Determine the (X, Y) coordinate at the center of the cell enclosing the given text.  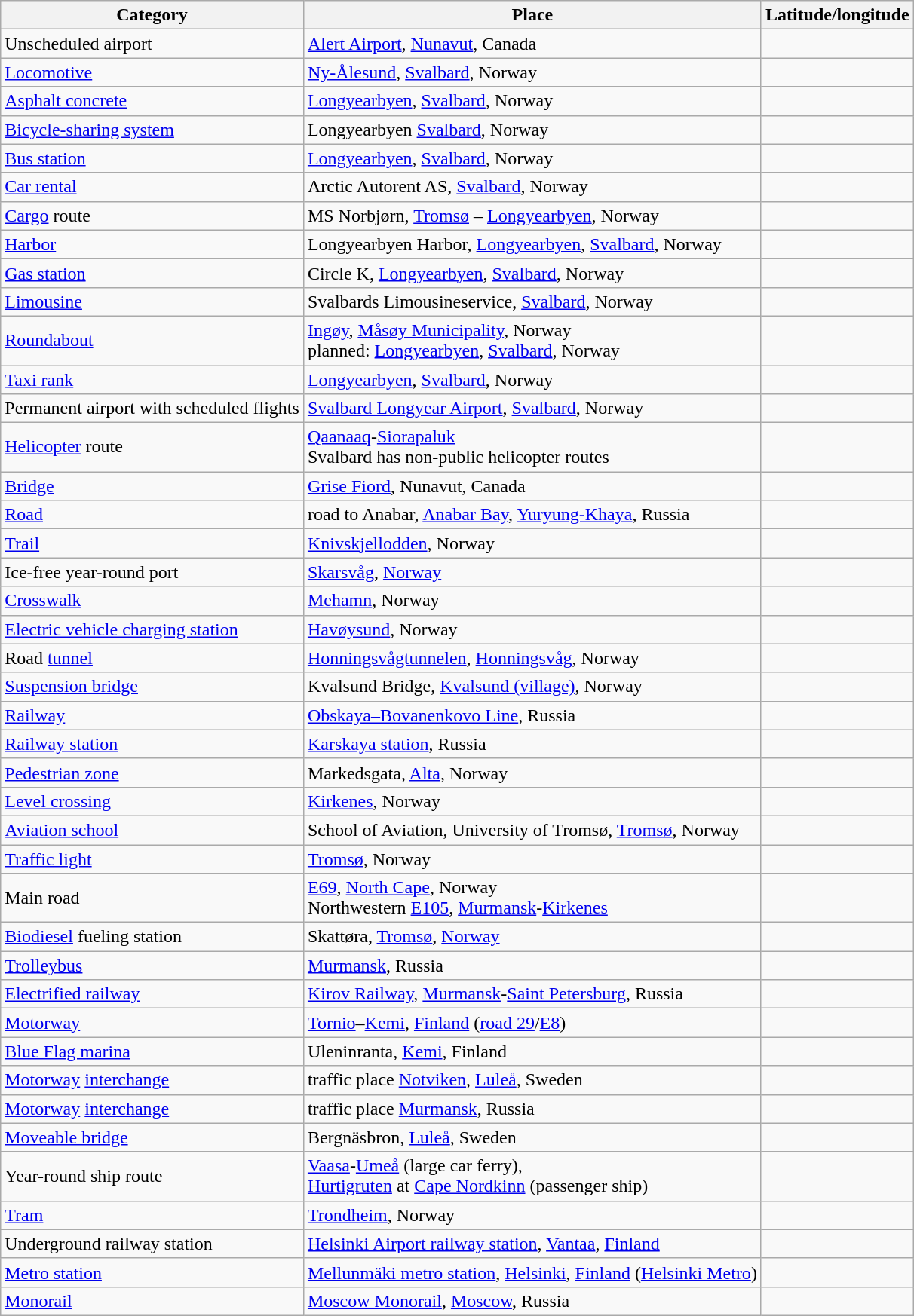
Level crossing (152, 801)
Year-round ship route (152, 1176)
Tromsø, Norway (532, 858)
Longyearbyen Svalbard, Norway (532, 130)
Karskaya station, Russia (532, 744)
Road tunnel (152, 658)
Qaanaaq-SiorapalukSvalbard has non-public helicopter routes (532, 448)
Ingøy, Måsøy Municipality, Norwayplanned: Longyearbyen, Svalbard, Norway (532, 341)
Obskaya–Bovanenkovo Line, Russia (532, 715)
Railway (152, 715)
Kirov Railway, Murmansk-Saint Petersburg, Russia (532, 994)
Monorail (152, 1301)
Cargo route (152, 216)
Latitude/longitude (837, 15)
Blue Flag marina (152, 1051)
E69, North Cape, NorwayNorthwestern E105, Murmansk-Kirkenes (532, 898)
Tornio–Kemi, Finland (road 29/E8) (532, 1023)
Taxi rank (152, 379)
Alert Airport, Nunavut, Canada (532, 44)
Roundabout (152, 341)
Road (152, 515)
Murmansk, Russia (532, 966)
Permanent airport with scheduled flights (152, 409)
traffic place Notviken, Luleå, Sweden (532, 1080)
Limousine (152, 301)
Main road (152, 898)
Arctic Autorent AS, Svalbard, Norway (532, 187)
Underground railway station (152, 1244)
Locomotive (152, 72)
Electrified railway (152, 994)
Trolleybus (152, 966)
Category (152, 15)
Kvalsund Bridge, Kvalsund (village), Norway (532, 687)
Gas station (152, 273)
Trail (152, 543)
Kirkenes, Norway (532, 801)
Moveable bridge (152, 1137)
Asphalt concrete (152, 101)
Metro station (152, 1272)
Svalbards Limousineservice, Svalbard, Norway (532, 301)
Helsinki Airport railway station, Vantaa, Finland (532, 1244)
Uleninranta, Kemi, Finland (532, 1051)
Bus station (152, 158)
Bergnäsbron, Luleå, Sweden (532, 1137)
Ny-Ålesund, Svalbard, Norway (532, 72)
Crosswalk (152, 601)
Longyearbyen Harbor, Longyearbyen, Svalbard, Norway (532, 244)
Vaasa-Umeå (large car ferry),Hurtigruten at Cape Nordkinn (passenger ship) (532, 1176)
Pedestrian zone (152, 773)
Railway station (152, 744)
MS Norbjørn, Tromsø – Longyearbyen, Norway (532, 216)
Ice-free year-round port (152, 572)
Tram (152, 1215)
Unscheduled airport (152, 44)
traffic place Murmansk, Russia (532, 1109)
Trondheim, Norway (532, 1215)
Harbor (152, 244)
Moscow Monorail, Moscow, Russia (532, 1301)
Circle K, Longyearbyen, Svalbard, Norway (532, 273)
Havøysund, Norway (532, 629)
road to Anabar, Anabar Bay, Yuryung-Khaya, Russia (532, 515)
Suspension bridge (152, 687)
Svalbard Longyear Airport, Svalbard, Norway (532, 409)
Honningsvågtunnelen, Honningsvåg, Norway (532, 658)
Car rental (152, 187)
Grise Fiord, Nunavut, Canada (532, 486)
Traffic light (152, 858)
Bicycle-sharing system (152, 130)
Skattøra, Tromsø, Norway (532, 937)
Biodiesel fueling station (152, 937)
Mehamn, Norway (532, 601)
School of Aviation, University of Tromsø, Tromsø, Norway (532, 830)
Motorway (152, 1023)
Mellunmäki metro station, Helsinki, Finland (Helsinki Metro) (532, 1272)
Aviation school (152, 830)
Electric vehicle charging station (152, 629)
Place (532, 15)
Helicopter route (152, 448)
Bridge (152, 486)
Markedsgata, Alta, Norway (532, 773)
Knivskjellodden, Norway (532, 543)
Skarsvåg, Norway (532, 572)
